Find where the given text appears and provide that cell's center as (x, y) coordinate. 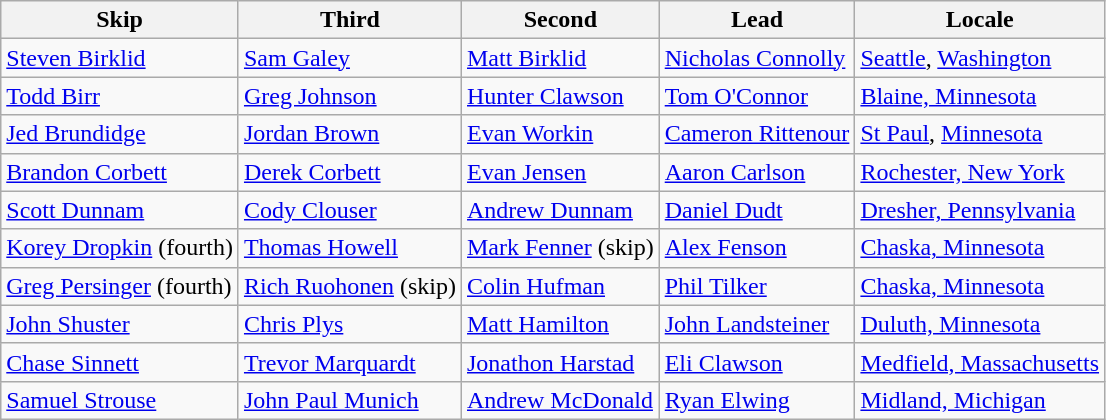
Jonathon Harstad (560, 362)
Duluth, Minnesota (980, 324)
Locale (980, 20)
Cody Clouser (350, 210)
Lead (757, 20)
Rich Ruohonen (skip) (350, 286)
Evan Workin (560, 134)
Chris Plys (350, 324)
Midland, Michigan (980, 400)
Trevor Marquardt (350, 362)
Jed Brundidge (120, 134)
Brandon Corbett (120, 172)
Evan Jensen (560, 172)
Nicholas Connolly (757, 58)
Steven Birklid (120, 58)
Tom O'Connor (757, 96)
Alex Fenson (757, 248)
Aaron Carlson (757, 172)
Skip (120, 20)
John Paul Munich (350, 400)
Chase Sinnett (120, 362)
Andrew Dunnam (560, 210)
Matt Hamilton (560, 324)
Daniel Dudt (757, 210)
Blaine, Minnesota (980, 96)
Ryan Elwing (757, 400)
Todd Birr (120, 96)
Seattle, Washington (980, 58)
Andrew McDonald (560, 400)
Sam Galey (350, 58)
Rochester, New York (980, 172)
Korey Dropkin (fourth) (120, 248)
Colin Hufman (560, 286)
Jordan Brown (350, 134)
Greg Persinger (fourth) (120, 286)
Hunter Clawson (560, 96)
Greg Johnson (350, 96)
Scott Dunnam (120, 210)
Medfield, Massachusetts (980, 362)
St Paul, Minnesota (980, 134)
Thomas Howell (350, 248)
Dresher, Pennsylvania (980, 210)
Eli Clawson (757, 362)
Phil Tilker (757, 286)
Third (350, 20)
Second (560, 20)
Samuel Strouse (120, 400)
Matt Birklid (560, 58)
John Landsteiner (757, 324)
Derek Corbett (350, 172)
John Shuster (120, 324)
Mark Fenner (skip) (560, 248)
Cameron Rittenour (757, 134)
